Capture the cell that displays the provided text and extract its (X, Y) central coordinate. 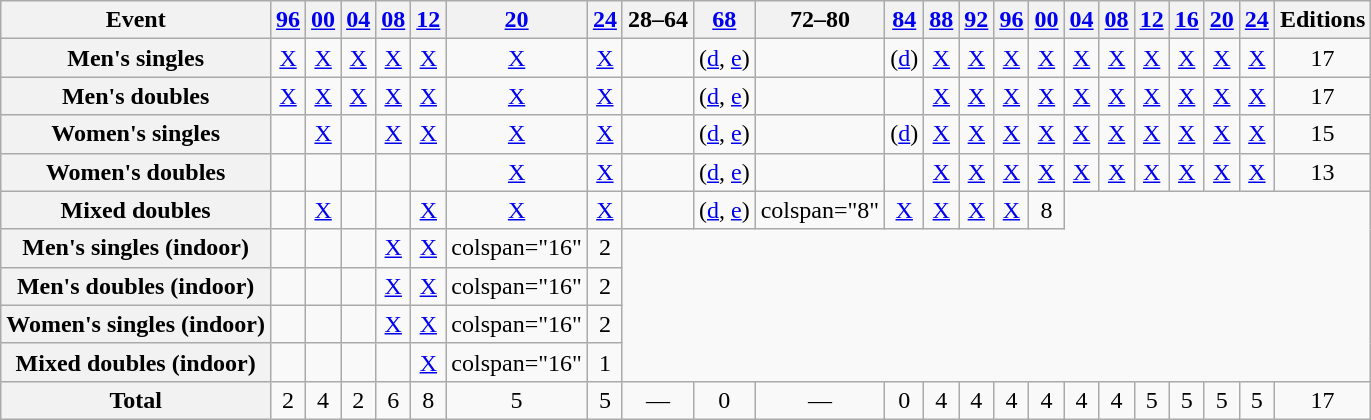
Men's doubles (136, 96)
Women's singles (indoor) (136, 324)
15 (1322, 134)
Men's doubles (indoor) (136, 286)
84 (904, 20)
68 (724, 20)
Men's singles (136, 58)
Mixed doubles (indoor) (136, 362)
13 (1322, 172)
16 (1186, 20)
Men's singles (indoor) (136, 248)
Event (136, 20)
28–64 (658, 20)
72–80 (820, 20)
92 (976, 20)
Editions (1322, 20)
colspan="8" (820, 210)
88 (942, 20)
1 (604, 362)
Total (136, 400)
6 (394, 400)
Women's doubles (136, 172)
Mixed doubles (136, 210)
Women's singles (136, 134)
